Capture the cell that displays the provided text and extract its [X, Y] central coordinate. 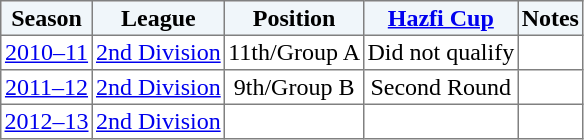
Hazfi Cup [441, 18]
2012–13 [47, 121]
Position [294, 18]
League [158, 18]
Season [47, 18]
2011–12 [47, 87]
Did not qualify [441, 52]
Second Round [441, 87]
Notes [550, 18]
2010–11 [47, 52]
9th/Group B [294, 87]
11th/Group A [294, 52]
